Return the [X, Y] coordinate for the center point of the cell that contains the specified text.  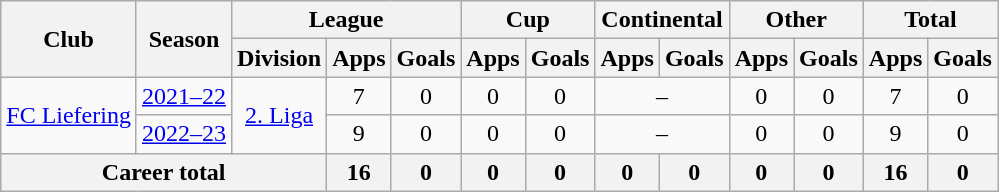
League [346, 20]
Total [930, 20]
2021–22 [184, 96]
FC Liefering [69, 115]
2022–23 [184, 134]
Club [69, 39]
Other [796, 20]
Cup [528, 20]
Continental [662, 20]
Career total [164, 172]
2. Liga [280, 115]
Season [184, 39]
Division [280, 58]
